Extract the [x, y] coordinate from the center of the cell holding the provided text.  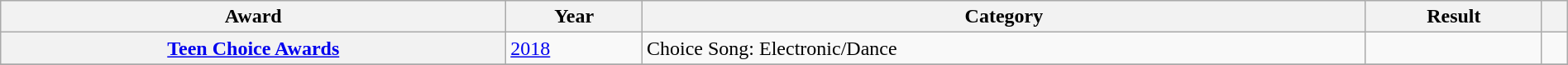
Result [1454, 17]
Category [1004, 17]
Award [253, 17]
Year [574, 17]
Choice Song: Electronic/Dance [1004, 48]
2018 [574, 48]
Teen Choice Awards [253, 48]
